Pinpoint the cell where the given text exists, returning its (x, y) midpoint coordinate. 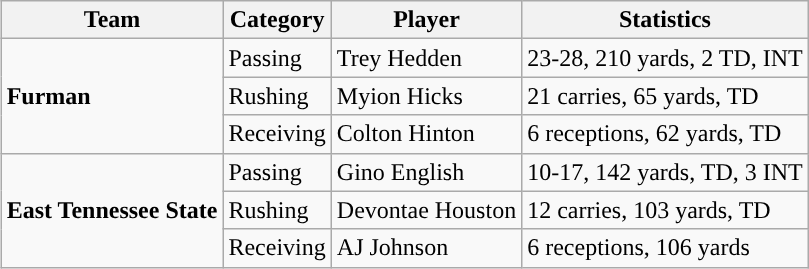
Furman (112, 96)
Colton Hinton (426, 134)
Trey Hedden (426, 58)
21 carries, 65 yards, TD (666, 96)
Statistics (666, 20)
12 carries, 103 yards, TD (666, 210)
Myion Hicks (426, 96)
6 receptions, 62 yards, TD (666, 134)
AJ Johnson (426, 248)
Player (426, 20)
Gino English (426, 172)
23-28, 210 yards, 2 TD, INT (666, 58)
Category (277, 20)
6 receptions, 106 yards (666, 248)
East Tennessee State (112, 210)
Team (112, 20)
10-17, 142 yards, TD, 3 INT (666, 172)
Devontae Houston (426, 210)
